Search for the cell housing the specified text and yield its [x, y] center coordinate. 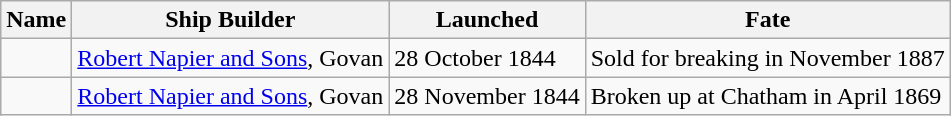
Ship Builder [230, 20]
Fate [768, 20]
Sold for breaking in November 1887 [768, 58]
Name [36, 20]
28 October 1844 [487, 58]
Launched [487, 20]
28 November 1844 [487, 96]
Broken up at Chatham in April 1869 [768, 96]
